From the cell containing the given text, extract its center point as (X, Y) coordinate. 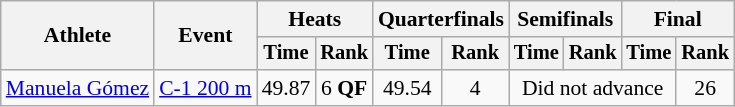
6 QF (344, 88)
49.54 (408, 88)
Event (205, 36)
C-1 200 m (205, 88)
Athlete (78, 36)
Semifinals (565, 19)
Did not advance (592, 88)
26 (705, 88)
Quarterfinals (441, 19)
49.87 (286, 88)
Final (677, 19)
Manuela Gómez (78, 88)
Heats (315, 19)
4 (476, 88)
